Locate the cell with the specified text and output its [X, Y] center coordinate. 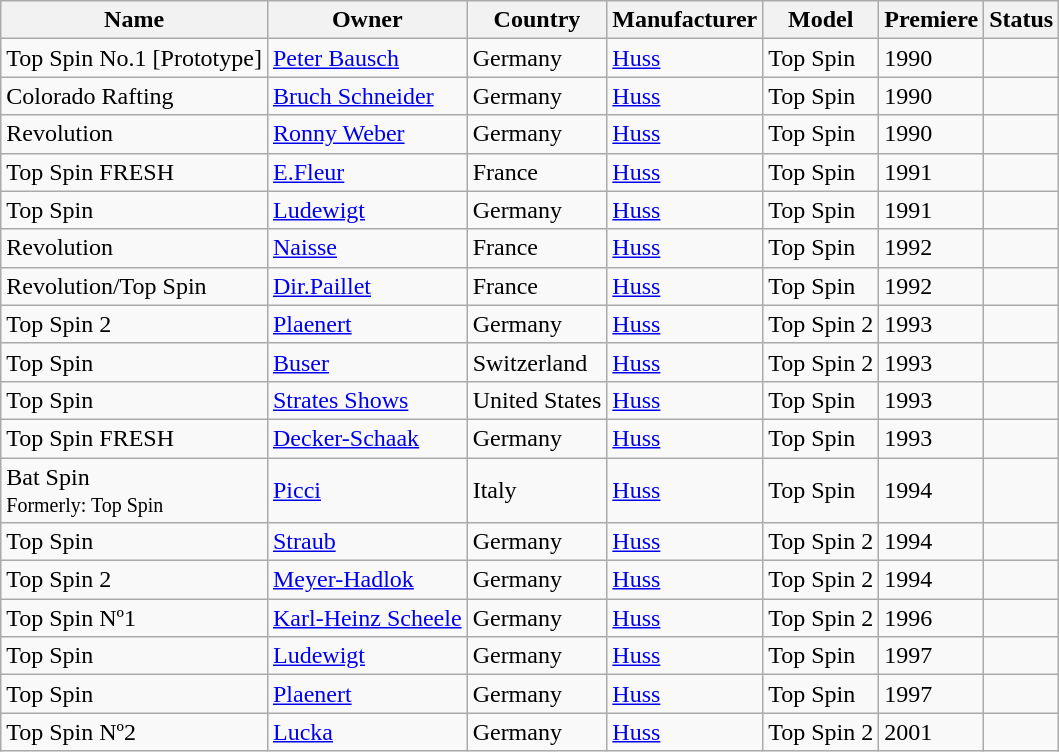
Country [537, 20]
Top Spin Nº2 [134, 732]
Manufacturer [685, 20]
Strates Shows [367, 400]
Meyer-Hadlok [367, 580]
Switzerland [537, 362]
2001 [932, 732]
Premiere [932, 20]
Straub [367, 542]
Peter Bausch [367, 58]
Naisse [367, 248]
Top Spin No.1 [Prototype] [134, 58]
Picci [367, 490]
Decker-Schaak [367, 438]
United States [537, 400]
Owner [367, 20]
Lucka [367, 732]
Top Spin Nº1 [134, 618]
Colorado Rafting [134, 96]
Revolution/Top Spin [134, 286]
Karl-Heinz Scheele [367, 618]
E.Fleur [367, 172]
Name [134, 20]
Bat SpinFormerly: Top Spin [134, 490]
Model [821, 20]
Status [1022, 20]
1996 [932, 618]
Dir.Paillet [367, 286]
Italy [537, 490]
Bruch Schneider [367, 96]
Ronny Weber [367, 134]
Buser [367, 362]
